Identify which cell holds the provided text, then report its [X, Y] central coordinate. 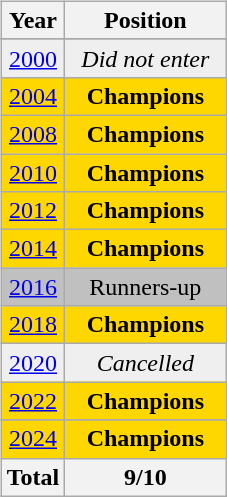
2008 [33, 134]
2018 [33, 325]
2004 [33, 96]
Did not enter [146, 58]
2022 [33, 401]
2000 [33, 58]
Cancelled [146, 363]
2012 [33, 211]
9/10 [146, 477]
Runners-up [146, 287]
2020 [33, 363]
Position [146, 20]
2024 [33, 439]
2010 [33, 173]
Year [33, 20]
2014 [33, 249]
Total [33, 477]
2016 [33, 287]
